Pinpoint the cell where the given text exists, returning its (X, Y) midpoint coordinate. 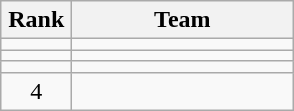
Rank (36, 20)
Team (182, 20)
4 (36, 91)
